Pinpoint the cell where the given text exists, returning its [x, y] midpoint coordinate. 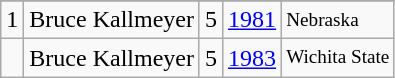
Wichita State [338, 58]
Nebraska [338, 20]
1981 [252, 20]
1983 [252, 58]
1 [12, 20]
